Provide the (x, y) coordinate of the cell's center where the given text is located.  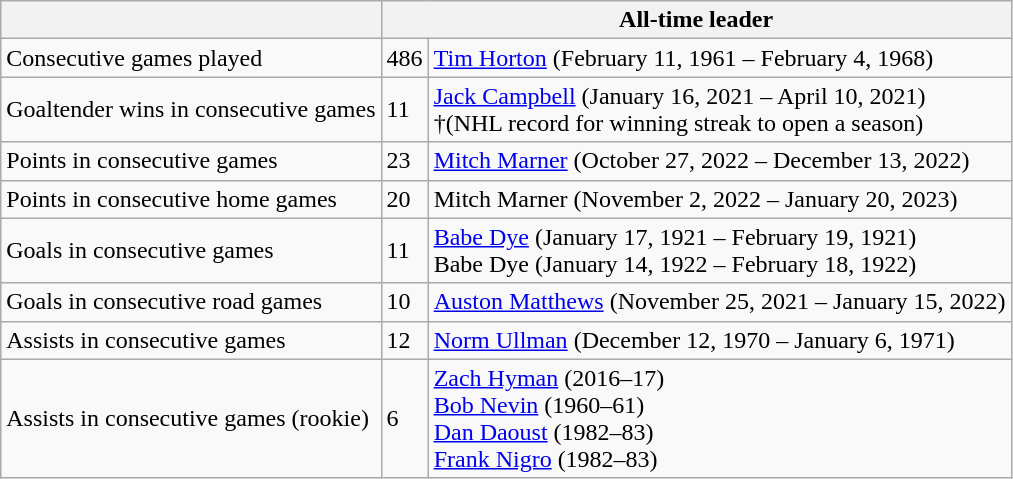
6 (404, 418)
Goals in consecutive road games (191, 302)
23 (404, 161)
Babe Dye (January 17, 1921 – February 19, 1921)Babe Dye (January 14, 1922 – February 18, 1922) (720, 250)
Assists in consecutive games (191, 340)
Points in consecutive home games (191, 199)
10 (404, 302)
Goals in consecutive games (191, 250)
Points in consecutive games (191, 161)
Mitch Marner (October 27, 2022 – December 13, 2022) (720, 161)
Norm Ullman (December 12, 1970 – January 6, 1971) (720, 340)
Zach Hyman (2016–17)Bob Nevin (1960–61)Dan Daoust (1982–83)Frank Nigro (1982–83) (720, 418)
Assists in consecutive games (rookie) (191, 418)
Jack Campbell (January 16, 2021 – April 10, 2021)†(NHL record for winning streak to open a season) (720, 110)
Tim Horton (February 11, 1961 – February 4, 1968) (720, 58)
Goaltender wins in consecutive games (191, 110)
Consecutive games played (191, 58)
All-time leader (696, 20)
12 (404, 340)
Auston Matthews (November 25, 2021 – January 15, 2022) (720, 302)
20 (404, 199)
486 (404, 58)
Mitch Marner (November 2, 2022 – January 20, 2023) (720, 199)
